Return (X, Y) of the center of cell containing provided text 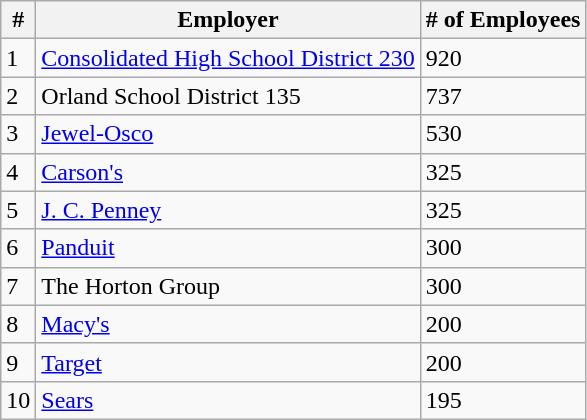
# (18, 20)
Panduit (228, 248)
Carson's (228, 172)
3 (18, 134)
Jewel-Osco (228, 134)
9 (18, 362)
737 (503, 96)
530 (503, 134)
4 (18, 172)
Macy's (228, 324)
2 (18, 96)
6 (18, 248)
Sears (228, 400)
7 (18, 286)
Consolidated High School District 230 (228, 58)
Orland School District 135 (228, 96)
Employer (228, 20)
J. C. Penney (228, 210)
10 (18, 400)
The Horton Group (228, 286)
195 (503, 400)
920 (503, 58)
8 (18, 324)
# of Employees (503, 20)
Target (228, 362)
5 (18, 210)
1 (18, 58)
